Pinpoint the cell where the given text exists, returning its (x, y) midpoint coordinate. 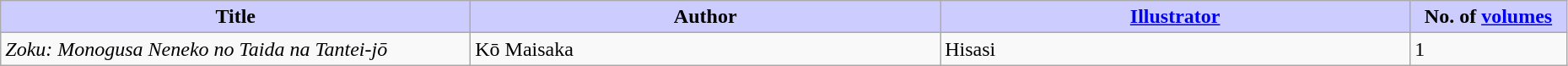
Hisasi (1176, 49)
Illustrator (1176, 17)
Author (705, 17)
No. of volumes (1489, 17)
Title (236, 17)
1 (1489, 49)
Kō Maisaka (705, 49)
Zoku: Monogusa Neneko no Taida na Tantei-jō (236, 49)
